Return [x, y] of the center of cell containing provided text 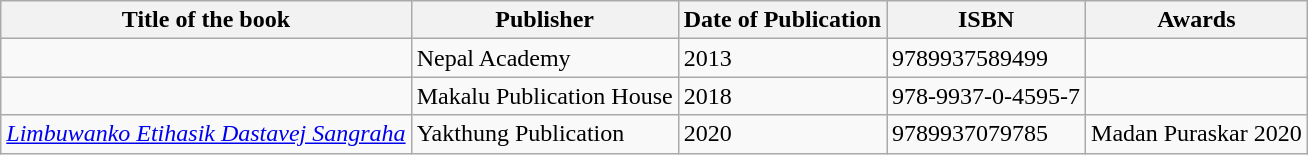
Date of Publication [782, 20]
Nepal Academy [544, 58]
978-9937-0-4595-7 [986, 96]
2013 [782, 58]
Publisher [544, 20]
Makalu Publication House [544, 96]
Awards [1197, 20]
2020 [782, 134]
2018 [782, 96]
Yakthung Publication [544, 134]
9789937079785 [986, 134]
Limbuwanko Etihasik Dastavej Sangraha [206, 134]
9789937589499 [986, 58]
Title of the book [206, 20]
ISBN [986, 20]
Madan Puraskar 2020 [1197, 134]
